Find where the given text appears and provide that cell's center as (x, y) coordinate. 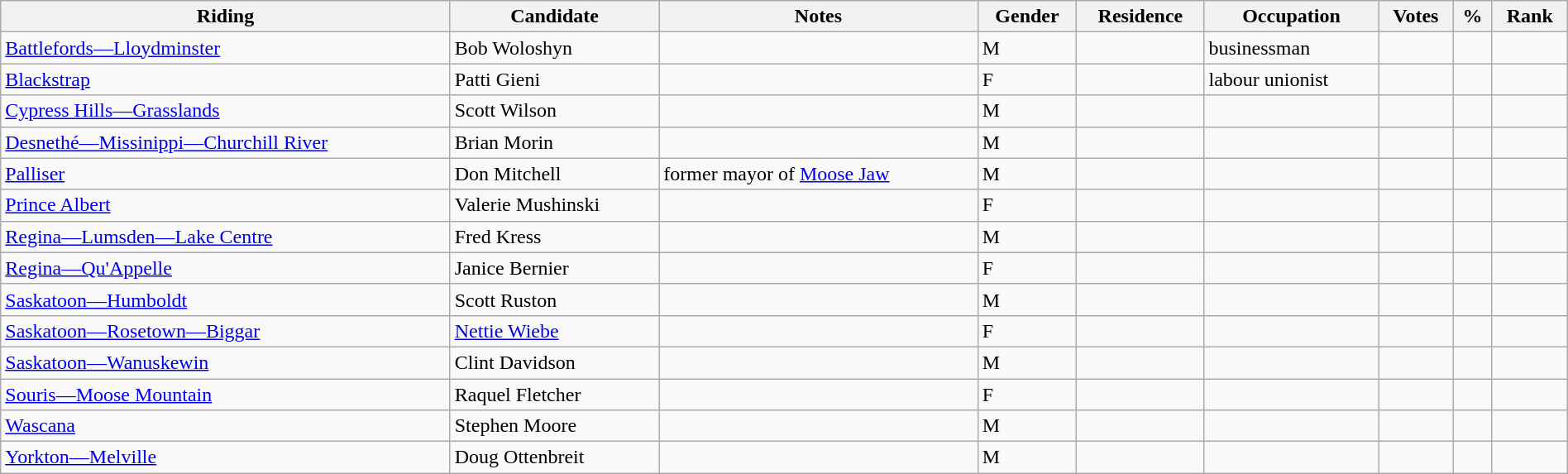
Saskatoon—Wanuskewin (225, 362)
Votes (1416, 17)
Brian Morin (554, 142)
Residence (1140, 17)
Doug Ottenbreit (554, 457)
Regina—Lumsden—Lake Centre (225, 237)
Scott Ruston (554, 299)
Clint Davidson (554, 362)
Saskatoon—Humboldt (225, 299)
Occupation (1292, 17)
Bob Woloshyn (554, 48)
Cypress Hills—Grasslands (225, 111)
Gender (1027, 17)
Desnethé—Missinippi—Churchill River (225, 142)
businessman (1292, 48)
Stephen Moore (554, 426)
Valerie Mushinski (554, 205)
Prince Albert (225, 205)
Regina—Qu'Appelle (225, 268)
Nettie Wiebe (554, 331)
Patti Gieni (554, 79)
Don Mitchell (554, 174)
% (1473, 17)
Rank (1530, 17)
Riding (225, 17)
labour unionist (1292, 79)
Blackstrap (225, 79)
Saskatoon—Rosetown—Biggar (225, 331)
Souris—Moose Mountain (225, 395)
former mayor of Moose Jaw (819, 174)
Candidate (554, 17)
Battlefords—Lloydminster (225, 48)
Fred Kress (554, 237)
Raquel Fletcher (554, 395)
Wascana (225, 426)
Notes (819, 17)
Yorkton—Melville (225, 457)
Palliser (225, 174)
Scott Wilson (554, 111)
Janice Bernier (554, 268)
